Return (X, Y) of the center of cell containing provided text 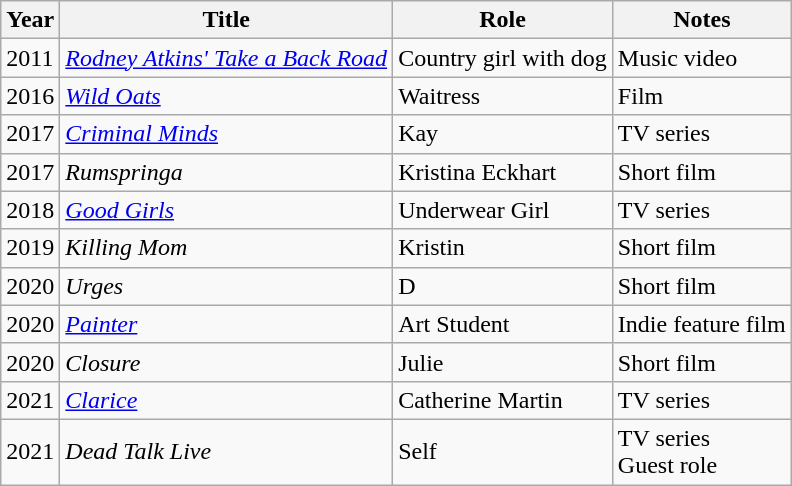
Film (702, 96)
Art Student (503, 324)
2019 (30, 248)
Kay (503, 134)
Kristina Eckhart (503, 172)
Wild Oats (226, 96)
Catherine Martin (503, 400)
Waitress (503, 96)
2018 (30, 210)
D (503, 286)
Good Girls (226, 210)
2016 (30, 96)
Music video (702, 58)
Indie feature film (702, 324)
Year (30, 20)
Kristin (503, 248)
Title (226, 20)
Painter (226, 324)
TV seriesGuest role (702, 452)
Country girl with dog (503, 58)
Underwear Girl (503, 210)
Clarice (226, 400)
Rumspringa (226, 172)
Killing Mom (226, 248)
Urges (226, 286)
Self (503, 452)
Dead Talk Live (226, 452)
Rodney Atkins' Take a Back Road (226, 58)
Julie (503, 362)
Criminal Minds (226, 134)
Role (503, 20)
Notes (702, 20)
Closure (226, 362)
2011 (30, 58)
